Output the (X, Y) coordinate of the center of the cell containing the given text.  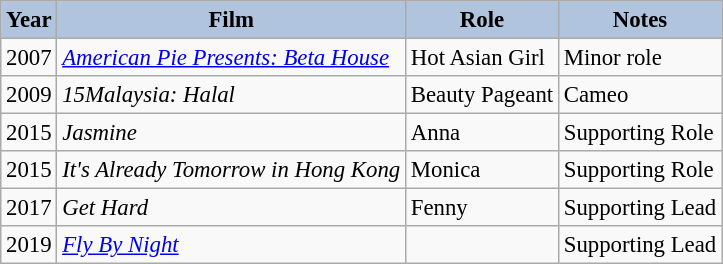
Monica (482, 170)
Anna (482, 133)
Role (482, 20)
Film (232, 20)
Minor role (640, 58)
2019 (29, 245)
Get Hard (232, 208)
2009 (29, 95)
Year (29, 20)
Hot Asian Girl (482, 58)
Notes (640, 20)
Fenny (482, 208)
2007 (29, 58)
Jasmine (232, 133)
It's Already Tomorrow in Hong Kong (232, 170)
2017 (29, 208)
American Pie Presents: Beta House (232, 58)
Fly By Night (232, 245)
15Malaysia: Halal (232, 95)
Beauty Pageant (482, 95)
Cameo (640, 95)
